Pinpoint the cell where the given text exists, returning its [x, y] midpoint coordinate. 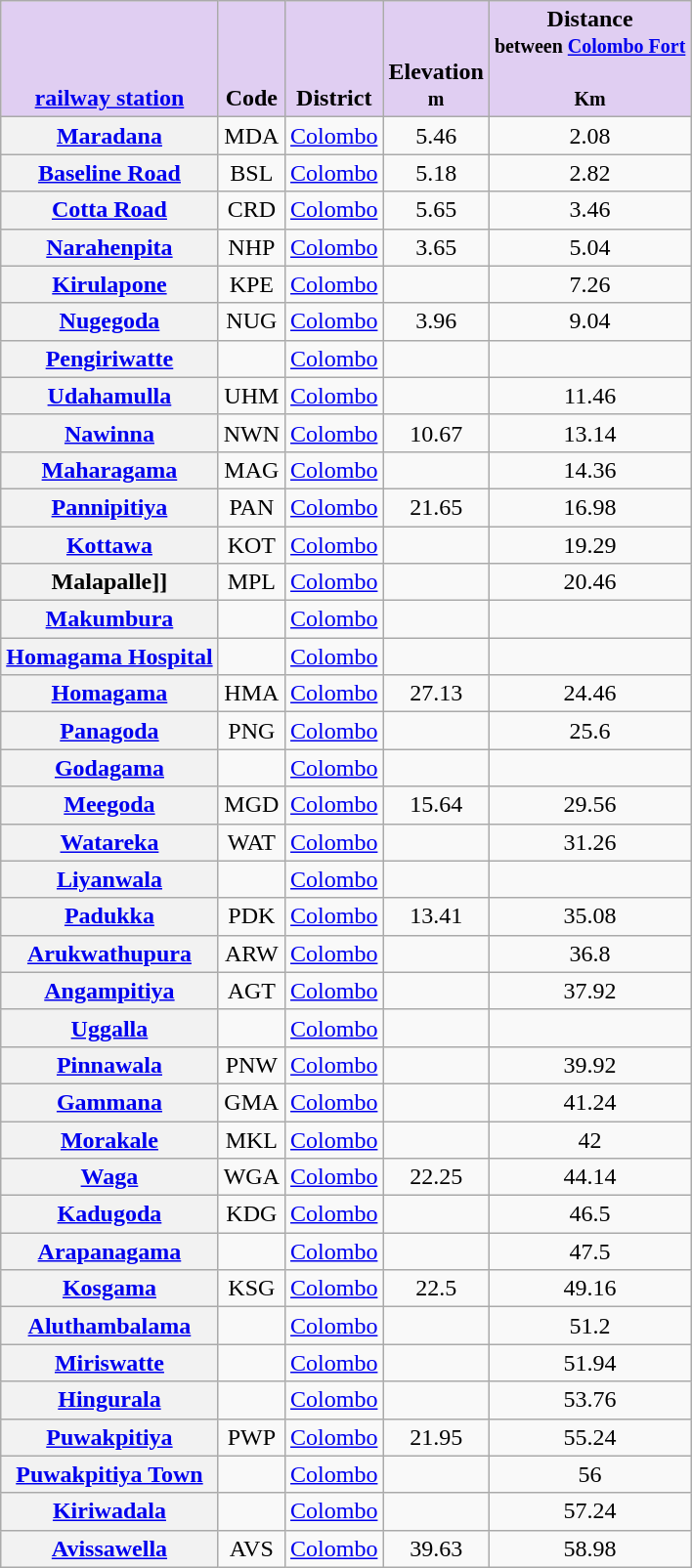
MDA [251, 136]
3.65 [436, 247]
Arapanagama [109, 1251]
14.36 [590, 470]
21.65 [436, 507]
58.98 [590, 1548]
47.5 [590, 1251]
Homagama Hospital [109, 657]
13.41 [436, 916]
Nugegoda [109, 321]
7.26 [590, 284]
Padukka [109, 916]
Uggalla [109, 1028]
Morakale [109, 1140]
Gammana [109, 1102]
42 [590, 1140]
10.67 [436, 433]
29.56 [590, 805]
AGT [251, 991]
CRD [251, 210]
NUG [251, 321]
PNW [251, 1065]
NWN [251, 433]
19.29 [590, 544]
KOT [251, 544]
Angampitiya [109, 991]
37.92 [590, 991]
5.04 [590, 247]
PNG [251, 731]
57.24 [590, 1511]
49.16 [590, 1289]
WGA [251, 1177]
ARW [251, 954]
Pannipitiya [109, 507]
2.82 [590, 173]
MGD [251, 805]
Baseline Road [109, 173]
Homagama [109, 694]
46.5 [590, 1214]
22.25 [436, 1177]
Pengiriwatte [109, 359]
Kottawa [109, 544]
Cotta Road [109, 210]
Panagoda [109, 731]
PAN [251, 507]
Arukwathupura [109, 954]
Meegoda [109, 805]
Godagama [109, 768]
AVS [251, 1548]
15.64 [436, 805]
Narahenpita [109, 247]
5.46 [436, 136]
PDK [251, 916]
11.46 [590, 396]
MPL [251, 582]
53.76 [590, 1400]
55.24 [590, 1437]
Liyanwala [109, 879]
25.6 [590, 731]
Avissawella [109, 1548]
KSG [251, 1289]
Puwakpitiya Town [109, 1474]
BSL [251, 173]
51.94 [590, 1363]
56 [590, 1474]
3.96 [436, 321]
HMA [251, 694]
Nawinna [109, 433]
MKL [251, 1140]
51.2 [590, 1326]
Makumbura [109, 619]
UHM [251, 396]
21.95 [436, 1437]
Pinnawala [109, 1065]
Kirulapone [109, 284]
41.24 [590, 1102]
Udahamulla [109, 396]
5.18 [436, 173]
Distancebetween Colombo FortKm [590, 59]
36.8 [590, 954]
Watareka [109, 842]
16.98 [590, 507]
WAT [251, 842]
GMA [251, 1102]
31.26 [590, 842]
Waga [109, 1177]
Kosgama [109, 1289]
13.14 [590, 433]
Kiriwadala [109, 1511]
Elevationm [436, 59]
9.04 [590, 321]
44.14 [590, 1177]
35.08 [590, 916]
MAG [251, 470]
Kadugoda [109, 1214]
Puwakpitiya [109, 1437]
railway station [109, 59]
22.5 [436, 1289]
Maharagama [109, 470]
27.13 [436, 694]
PWP [251, 1437]
20.46 [590, 582]
Malapalle]] [109, 582]
Miriswatte [109, 1363]
District [334, 59]
2.08 [590, 136]
KPE [251, 284]
KDG [251, 1214]
Aluthambalama [109, 1326]
Code [251, 59]
24.46 [590, 694]
Maradana [109, 136]
Hingurala [109, 1400]
39.63 [436, 1548]
NHP [251, 247]
5.65 [436, 210]
39.92 [590, 1065]
3.46 [590, 210]
